Identify which cell holds the provided text, then report its [x, y] central coordinate. 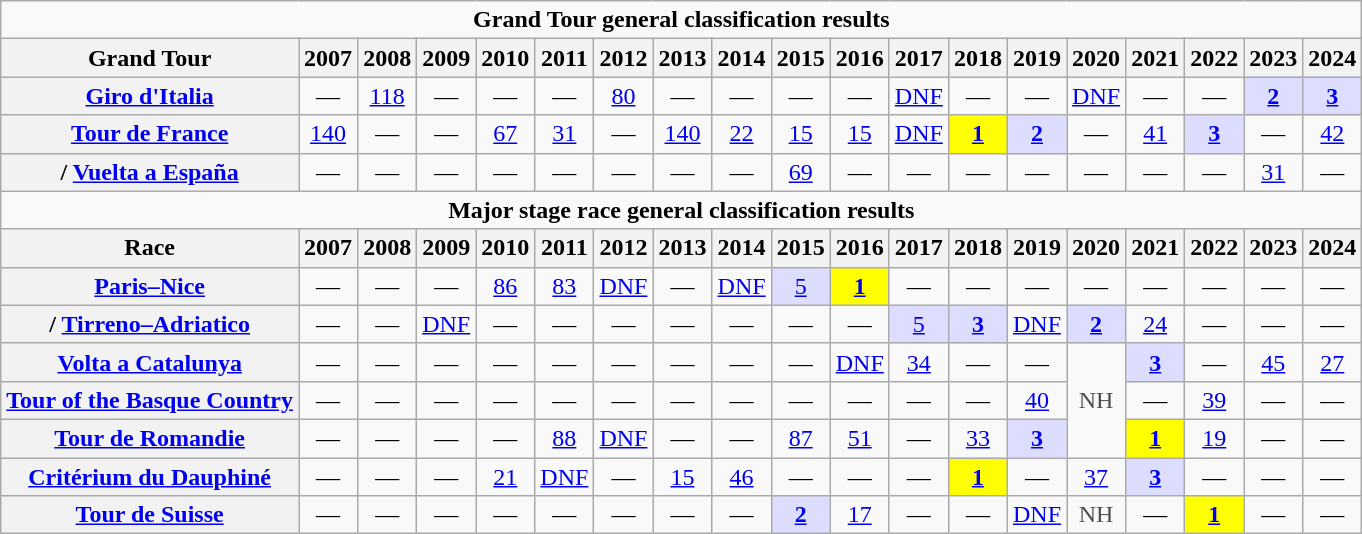
Major stage race general classification results [682, 210]
/ Tirreno–Adriatico [150, 324]
/ Vuelta a España [150, 172]
Tour de France [150, 134]
86 [506, 286]
39 [1214, 400]
42 [1332, 134]
Tour of the Basque Country [150, 400]
33 [978, 438]
34 [918, 362]
118 [388, 96]
83 [564, 286]
17 [860, 515]
Tour de Suisse [150, 515]
27 [1332, 362]
51 [860, 438]
Critérium du Dauphiné [150, 477]
Race [150, 248]
19 [1214, 438]
Tour de Romandie [150, 438]
67 [506, 134]
Volta a Catalunya [150, 362]
Paris–Nice [150, 286]
21 [506, 477]
45 [1274, 362]
80 [624, 96]
46 [742, 477]
88 [564, 438]
37 [1096, 477]
24 [1156, 324]
Grand Tour general classification results [682, 20]
22 [742, 134]
41 [1156, 134]
87 [800, 438]
Giro d'Italia [150, 96]
69 [800, 172]
Grand Tour [150, 58]
40 [1036, 400]
